Provide the (X, Y) coordinate of the cell's center where the given text is located.  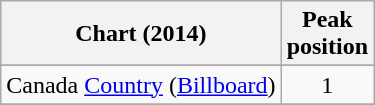
Chart (2014) (141, 34)
Peakposition (327, 34)
1 (327, 85)
Canada Country (Billboard) (141, 85)
